Pinpoint the cell where the given text exists, returning its [X, Y] midpoint coordinate. 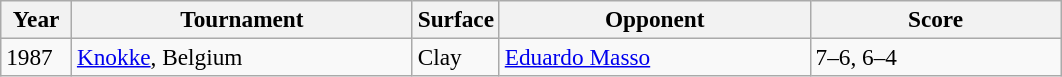
Tournament [242, 19]
Knokke, Belgium [242, 57]
1987 [36, 57]
Score [936, 19]
Surface [456, 19]
Opponent [654, 19]
7–6, 6–4 [936, 57]
Clay [456, 57]
Year [36, 19]
Eduardo Masso [654, 57]
